Pinpoint the cell where the given text exists, returning its [x, y] midpoint coordinate. 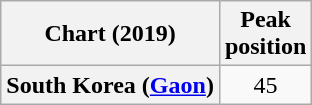
South Korea (Gaon) [110, 85]
Chart (2019) [110, 34]
Peakposition [265, 34]
45 [265, 85]
